Capture the cell that displays the provided text and extract its (X, Y) central coordinate. 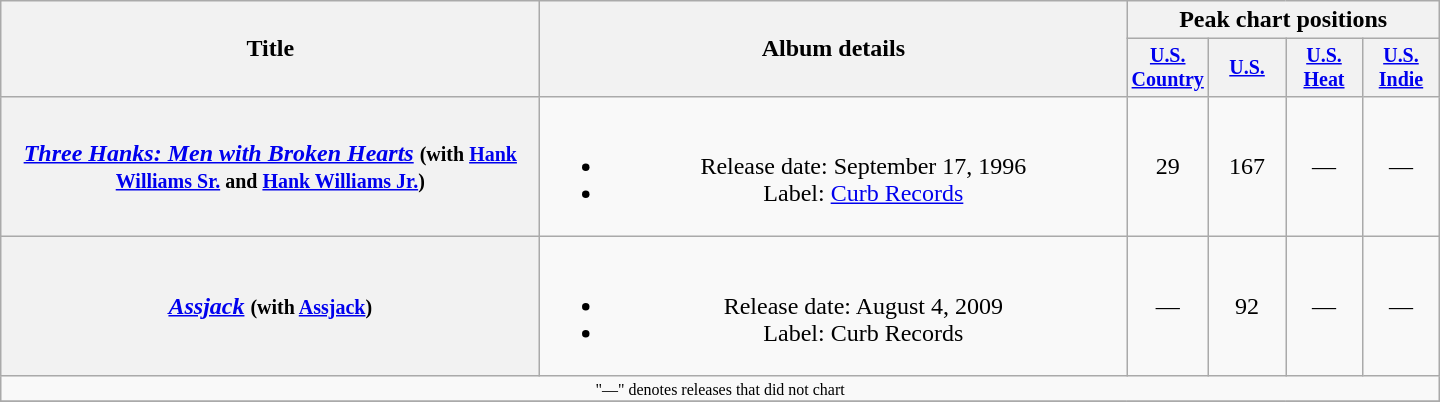
U.S. Heat (1324, 68)
167 (1248, 166)
92 (1248, 306)
29 (1168, 166)
Title (270, 49)
Release date: August 4, 2009Label: Curb Records (834, 306)
Album details (834, 49)
Three Hanks: Men with Broken Hearts (with Hank Williams Sr. and Hank Williams Jr.) (270, 166)
U.S. Country (1168, 68)
U.S. (1248, 68)
Release date: September 17, 1996Label: Curb Records (834, 166)
Assjack (with Assjack) (270, 306)
"—" denotes releases that did not chart (720, 388)
U.S. Indie (1400, 68)
Peak chart positions (1284, 20)
